From the cell containing the given text, extract its center point as [x, y] coordinate. 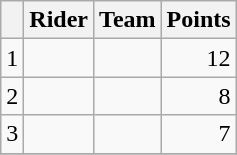
8 [198, 96]
Rider [59, 20]
12 [198, 58]
3 [12, 134]
Points [198, 20]
Team [128, 20]
7 [198, 134]
1 [12, 58]
2 [12, 96]
